Capture the cell that displays the provided text and extract its [x, y] central coordinate. 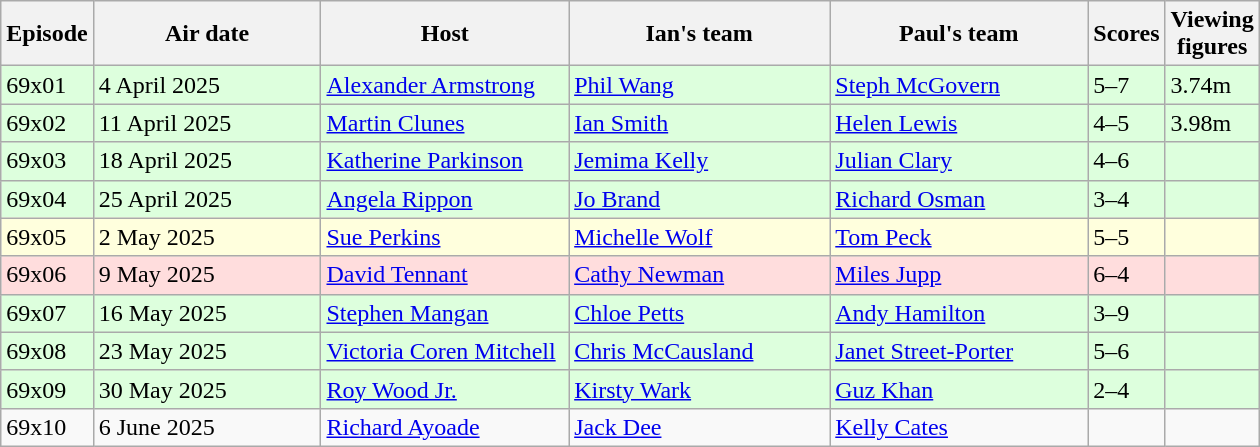
69x06 [47, 275]
Scores [1126, 34]
Miles Jupp [959, 275]
Guz Khan [959, 389]
Andy Hamilton [959, 313]
Richard Osman [959, 199]
Helen Lewis [959, 123]
6 June 2025 [207, 427]
Katherine Parkinson [445, 161]
9 May 2025 [207, 275]
30 May 2025 [207, 389]
Richard Ayoade [445, 427]
69x04 [47, 199]
Phil Wang [700, 85]
Air date [207, 34]
Host [445, 34]
5–5 [1126, 237]
Viewing figures [1212, 34]
69x02 [47, 123]
3.98m [1212, 123]
23 May 2025 [207, 351]
3–9 [1126, 313]
6–4 [1126, 275]
Martin Clunes [445, 123]
2–4 [1126, 389]
4–6 [1126, 161]
18 April 2025 [207, 161]
4–5 [1126, 123]
69x10 [47, 427]
Jemima Kelly [700, 161]
69x08 [47, 351]
4 April 2025 [207, 85]
Chloe Petts [700, 313]
11 April 2025 [207, 123]
Victoria Coren Mitchell [445, 351]
David Tennant [445, 275]
Stephen Mangan [445, 313]
Michelle Wolf [700, 237]
Angela Rippon [445, 199]
Jo Brand [700, 199]
Sue Perkins [445, 237]
16 May 2025 [207, 313]
Chris McCausland [700, 351]
69x05 [47, 237]
Julian Clary [959, 161]
Kirsty Wark [700, 389]
3.74m [1212, 85]
Cathy Newman [700, 275]
Kelly Cates [959, 427]
Episode [47, 34]
Paul's team [959, 34]
Janet Street-Porter [959, 351]
Ian Smith [700, 123]
69x07 [47, 313]
2 May 2025 [207, 237]
Ian's team [700, 34]
Tom Peck [959, 237]
69x09 [47, 389]
Roy Wood Jr. [445, 389]
5–7 [1126, 85]
69x03 [47, 161]
69x01 [47, 85]
3–4 [1126, 199]
5–6 [1126, 351]
Alexander Armstrong [445, 85]
Jack Dee [700, 427]
25 April 2025 [207, 199]
Steph McGovern [959, 85]
